Capture the cell that displays the provided text and extract its (x, y) central coordinate. 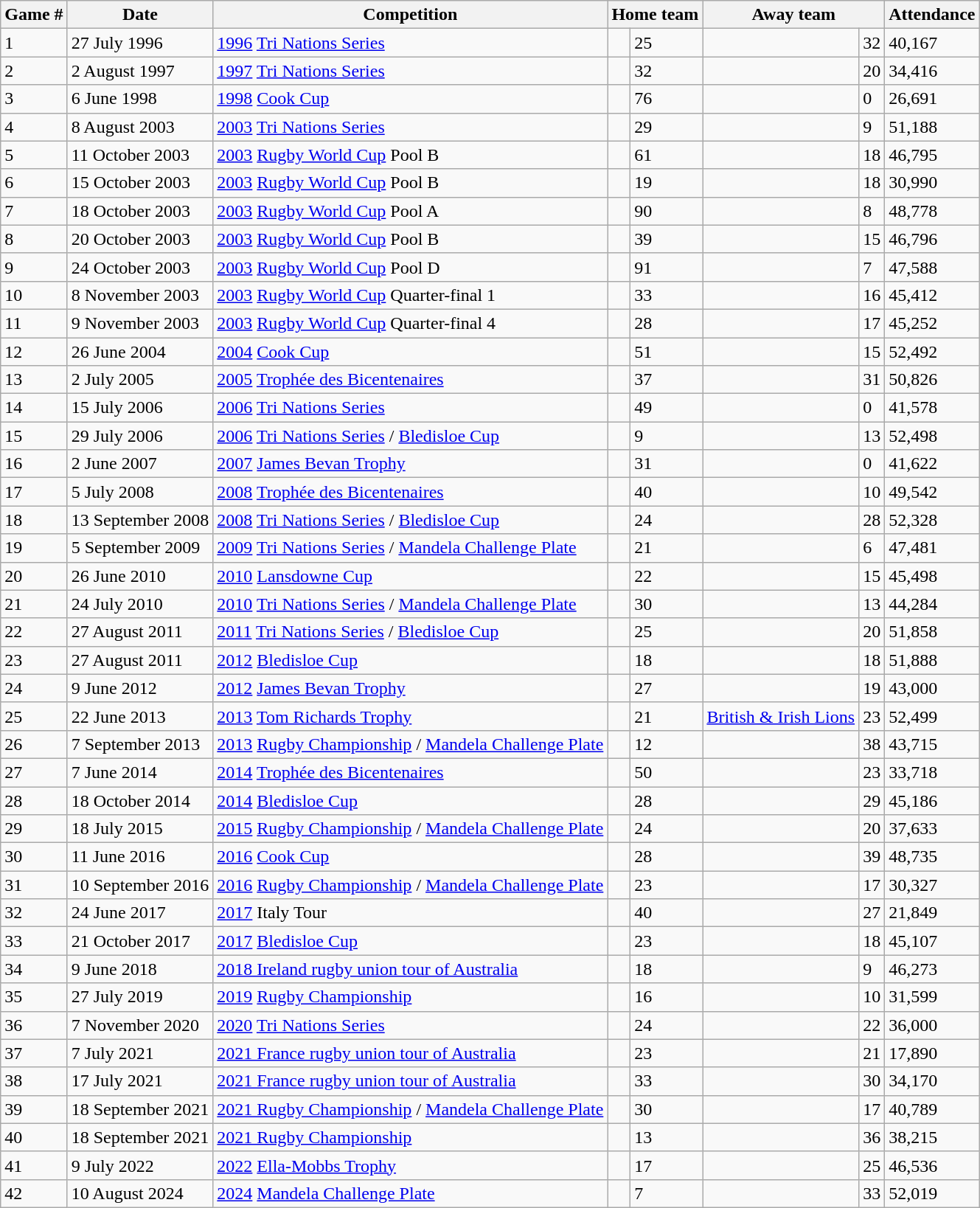
26 June 2004 (140, 352)
15 July 2006 (140, 408)
26 (34, 744)
46,536 (932, 1165)
47,481 (932, 548)
2010 Lansdowne Cup (410, 576)
2011 Tri Nations Series / Bledisloe Cup (410, 632)
2 August 1997 (140, 71)
2006 Tri Nations Series (410, 408)
51,888 (932, 660)
18 July 2015 (140, 829)
2003 Rugby World Cup Quarter-final 1 (410, 295)
36,000 (932, 1025)
24 October 2003 (140, 267)
2014 Bledisloe Cup (410, 800)
2019 Rugby Championship (410, 997)
8 November 2003 (140, 295)
2005 Trophée des Bicentenaires (410, 380)
2004 Cook Cup (410, 352)
42 (34, 1193)
51,858 (932, 632)
9 November 2003 (140, 323)
3 (34, 99)
18 October 2014 (140, 800)
2010 Tri Nations Series / Mandela Challenge Plate (410, 604)
22 June 2013 (140, 716)
24 June 2017 (140, 913)
Date (140, 15)
7 September 2013 (140, 744)
2007 James Bevan Trophy (410, 464)
2 (34, 71)
45,412 (932, 295)
5 September 2009 (140, 548)
2013 Rugby Championship / Mandela Challenge Plate (410, 744)
2 July 2005 (140, 380)
11 June 2016 (140, 857)
17,890 (932, 1053)
2012 Bledisloe Cup (410, 660)
45,498 (932, 576)
13 September 2008 (140, 520)
46,273 (932, 969)
48,735 (932, 857)
76 (667, 99)
1997 Tri Nations Series (410, 71)
46,795 (932, 155)
1996 Tri Nations Series (410, 43)
2008 Trophée des Bicentenaires (410, 492)
48,778 (932, 211)
2003 Rugby World Cup Quarter-final 4 (410, 323)
45,186 (932, 800)
50 (667, 772)
11 (34, 323)
2006 Tri Nations Series / Bledisloe Cup (410, 436)
46,796 (932, 239)
17 July 2021 (140, 1081)
7 June 2014 (140, 772)
51,188 (932, 127)
2013 Tom Richards Trophy (410, 716)
2003 Rugby World Cup Pool A (410, 211)
Away team (793, 15)
9 June 2018 (140, 969)
2017 Bledisloe Cup (410, 941)
10 August 2024 (140, 1193)
1998 Cook Cup (410, 99)
2003 Rugby World Cup Pool D (410, 267)
43,000 (932, 688)
2009 Tri Nations Series / Mandela Challenge Plate (410, 548)
21,849 (932, 913)
Home team (655, 15)
Attendance (932, 15)
52,499 (932, 716)
2014 Trophée des Bicentenaires (410, 772)
5 July 2008 (140, 492)
21 October 2017 (140, 941)
41,622 (932, 464)
31,599 (932, 997)
52,492 (932, 352)
29 July 2006 (140, 436)
2017 Italy Tour (410, 913)
Game # (34, 15)
20 October 2003 (140, 239)
49 (667, 408)
34,170 (932, 1081)
Competition (410, 15)
40,789 (932, 1109)
34,416 (932, 71)
2018 Ireland rugby union tour of Australia (410, 969)
52,498 (932, 436)
45,107 (932, 941)
7 July 2021 (140, 1053)
5 (34, 155)
27 July 2019 (140, 997)
26,691 (932, 99)
30,327 (932, 885)
2016 Cook Cup (410, 857)
7 November 2020 (140, 1025)
33,718 (932, 772)
15 October 2003 (140, 183)
52,328 (932, 520)
9 July 2022 (140, 1165)
2020 Tri Nations Series (410, 1025)
51 (667, 352)
41 (34, 1165)
2021 Rugby Championship (410, 1137)
61 (667, 155)
38,215 (932, 1137)
37,633 (932, 829)
34 (34, 969)
27 July 1996 (140, 43)
41,578 (932, 408)
9 June 2012 (140, 688)
44,284 (932, 604)
2003 Tri Nations Series (410, 127)
14 (34, 408)
24 July 2010 (140, 604)
2 June 2007 (140, 464)
2015 Rugby Championship / Mandela Challenge Plate (410, 829)
4 (34, 127)
40,167 (932, 43)
8 August 2003 (140, 127)
2008 Tri Nations Series / Bledisloe Cup (410, 520)
35 (34, 997)
11 October 2003 (140, 155)
49,542 (932, 492)
52,019 (932, 1193)
91 (667, 267)
43,715 (932, 744)
90 (667, 211)
26 June 2010 (140, 576)
47,588 (932, 267)
2021 Rugby Championship / Mandela Challenge Plate (410, 1109)
18 October 2003 (140, 211)
6 June 1998 (140, 99)
British & Irish Lions (781, 716)
10 September 2016 (140, 885)
2016 Rugby Championship / Mandela Challenge Plate (410, 885)
30,990 (932, 183)
50,826 (932, 380)
45,252 (932, 323)
2024 Mandela Challenge Plate (410, 1193)
1 (34, 43)
2022 Ella-Mobbs Trophy (410, 1165)
2012 James Bevan Trophy (410, 688)
